Output the [x, y] coordinate of the center of the cell containing the given text.  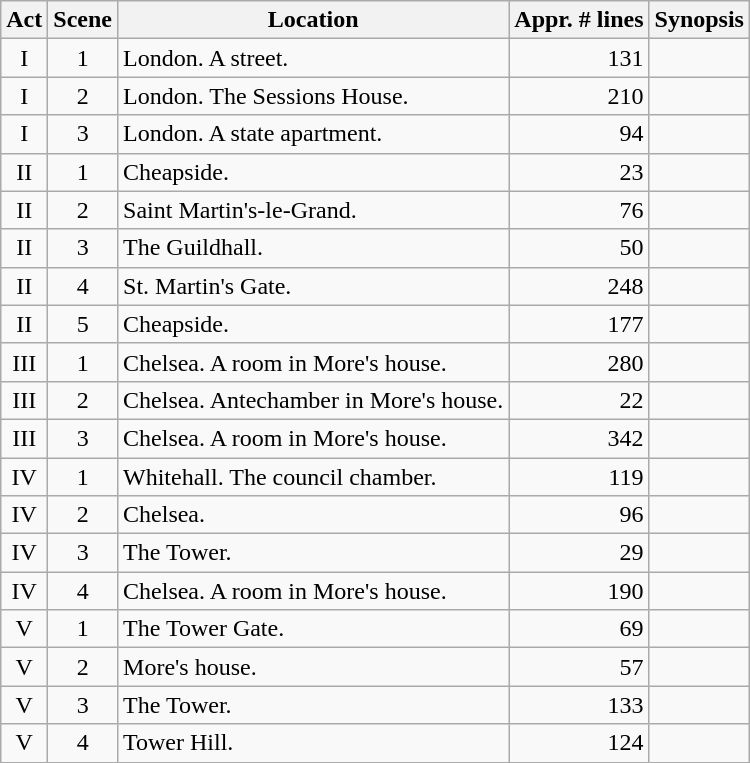
The Tower Gate. [314, 629]
Synopsis [699, 20]
London. A street. [314, 58]
248 [579, 286]
22 [579, 400]
29 [579, 553]
94 [579, 134]
London. The Sessions House. [314, 96]
23 [579, 172]
177 [579, 324]
Chelsea. [314, 515]
57 [579, 667]
Scene [83, 20]
St. Martin's Gate. [314, 286]
50 [579, 248]
More's house. [314, 667]
124 [579, 743]
Appr. # lines [579, 20]
Saint Martin's-le-Grand. [314, 210]
342 [579, 438]
69 [579, 629]
190 [579, 591]
The Guildhall. [314, 248]
Tower Hill. [314, 743]
Location [314, 20]
96 [579, 515]
Chelsea. Antechamber in More's house. [314, 400]
76 [579, 210]
Whitehall. The council chamber. [314, 477]
London. A state apartment. [314, 134]
133 [579, 705]
131 [579, 58]
280 [579, 362]
119 [579, 477]
Act [24, 20]
210 [579, 96]
5 [83, 324]
